Pinpoint the cell where the given text exists, returning its (X, Y) midpoint coordinate. 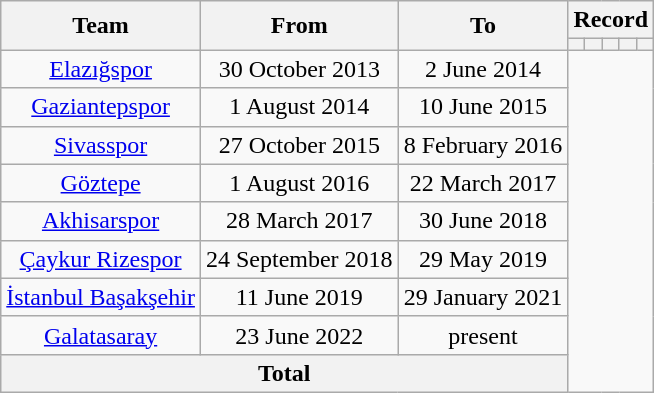
27 October 2015 (299, 145)
22 March 2017 (483, 183)
Gaziantepspor (101, 107)
Elazığspor (101, 69)
Total (284, 373)
Akhisarspor (101, 221)
11 June 2019 (299, 297)
24 September 2018 (299, 259)
1 August 2016 (299, 183)
30 June 2018 (483, 221)
23 June 2022 (299, 335)
1 August 2014 (299, 107)
Team (101, 26)
present (483, 335)
Record (611, 20)
29 January 2021 (483, 297)
2 June 2014 (483, 69)
8 February 2016 (483, 145)
30 October 2013 (299, 69)
İstanbul Başakşehir (101, 297)
Sivasspor (101, 145)
10 June 2015 (483, 107)
29 May 2019 (483, 259)
Galatasaray (101, 335)
To (483, 26)
Çaykur Rizespor (101, 259)
Göztepe (101, 183)
From (299, 26)
28 March 2017 (299, 221)
